Scan for the cell matching the given text and deliver its [x, y] coordinate at center. 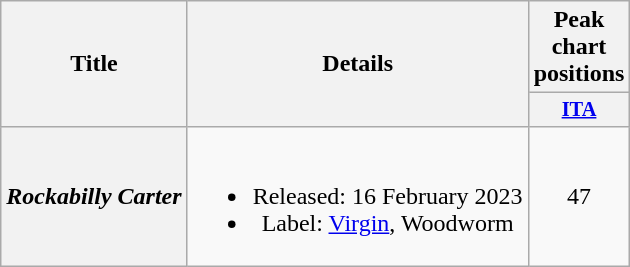
47 [579, 196]
Peak chart positions [579, 47]
ITA [579, 110]
Rockabilly Carter [94, 196]
Details [358, 64]
Released: 16 February 2023Label: Virgin, Woodworm [358, 196]
Title [94, 64]
